Capture the cell that displays the provided text and extract its (x, y) central coordinate. 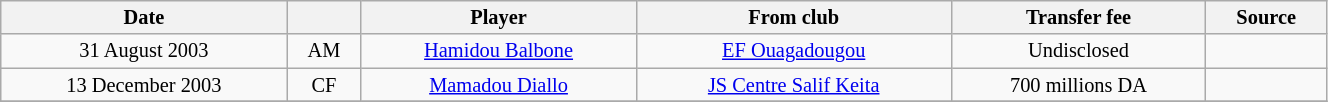
Player (498, 17)
From club (794, 17)
AM (324, 51)
Mamadou Diallo (498, 85)
700 millions DA (1078, 85)
Hamidou Balbone (498, 51)
JS Centre Salif Keita (794, 85)
EF Ouagadougou (794, 51)
31 August 2003 (144, 51)
CF (324, 85)
Date (144, 17)
13 December 2003 (144, 85)
Undisclosed (1078, 51)
Transfer fee (1078, 17)
Source (1266, 17)
